Detect which cell encompasses the target text, then output its (X, Y) center coordinate. 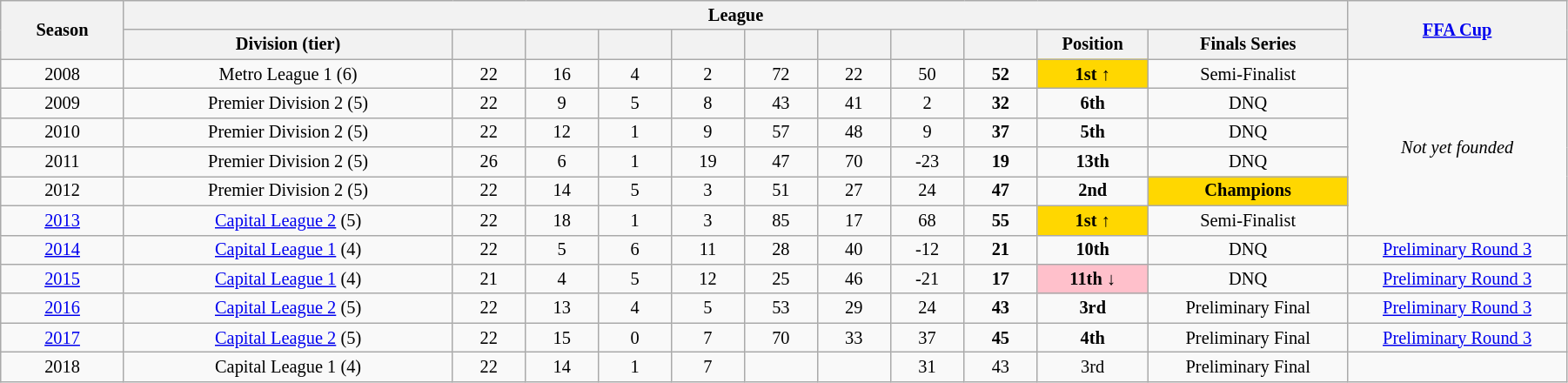
4th (1093, 338)
32 (1001, 103)
Champions (1248, 191)
29 (854, 308)
72 (781, 74)
2010 (63, 132)
2011 (63, 162)
13th (1093, 162)
6th (1093, 103)
Division (tier) (288, 44)
-23 (928, 162)
8 (708, 103)
18 (562, 220)
2008 (63, 74)
-12 (928, 250)
11th ↓ (1093, 279)
2015 (63, 279)
46 (854, 279)
League (735, 15)
40 (854, 250)
53 (781, 308)
2017 (63, 338)
28 (781, 250)
11 (708, 250)
25 (781, 279)
10th (1093, 250)
0 (635, 338)
33 (854, 338)
41 (854, 103)
2009 (63, 103)
2014 (63, 250)
52 (1001, 74)
85 (781, 220)
16 (562, 74)
31 (928, 366)
55 (1001, 220)
2nd (1093, 191)
51 (781, 191)
2016 (63, 308)
27 (854, 191)
2018 (63, 366)
FFA Cup (1457, 30)
Metro League 1 (6) (288, 74)
57 (781, 132)
2012 (63, 191)
48 (854, 132)
2013 (63, 220)
68 (928, 220)
45 (1001, 338)
Not yet founded (1457, 147)
15 (562, 338)
Position (1093, 44)
Season (63, 30)
Finals Series (1248, 44)
5th (1093, 132)
26 (489, 162)
13 (562, 308)
50 (928, 74)
-21 (928, 279)
